Output the (x, y) coordinate of the center of the cell containing the given text.  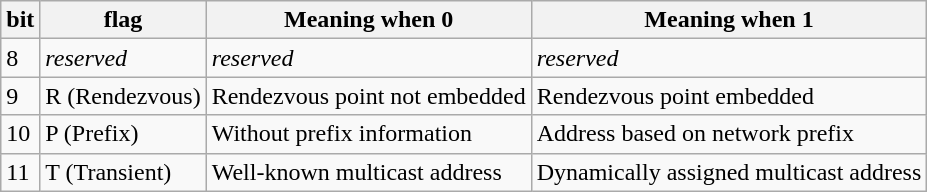
Rendezvous point not embedded (368, 96)
Meaning when 1 (729, 20)
Address based on network prefix (729, 134)
P (Prefix) (123, 134)
Dynamically assigned multicast address (729, 172)
bit (20, 20)
Rendezvous point embedded (729, 96)
11 (20, 172)
Meaning when 0 (368, 20)
R (Rendezvous) (123, 96)
10 (20, 134)
9 (20, 96)
8 (20, 58)
flag (123, 20)
T (Transient) (123, 172)
Well-known multicast address (368, 172)
Without prefix information (368, 134)
